Output the (X, Y) coordinate of the center of the cell containing the given text.  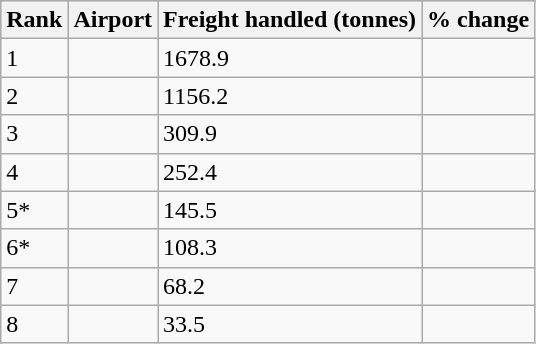
108.3 (290, 248)
2 (34, 96)
145.5 (290, 210)
1678.9 (290, 58)
7 (34, 286)
1 (34, 58)
Airport (113, 20)
Freight handled (tonnes) (290, 20)
309.9 (290, 134)
252.4 (290, 172)
33.5 (290, 324)
4 (34, 172)
6* (34, 248)
1156.2 (290, 96)
Rank (34, 20)
68.2 (290, 286)
% change (478, 20)
5* (34, 210)
8 (34, 324)
3 (34, 134)
